Search for the cell housing the specified text and yield its [x, y] center coordinate. 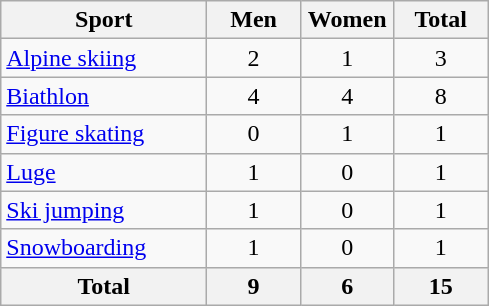
6 [347, 286]
8 [441, 96]
Luge [104, 172]
9 [254, 286]
Biathlon [104, 96]
Women [347, 20]
Snowboarding [104, 248]
Men [254, 20]
Sport [104, 20]
Ski jumping [104, 210]
Alpine skiing [104, 58]
15 [441, 286]
2 [254, 58]
3 [441, 58]
Figure skating [104, 134]
